Capture the cell that displays the provided text and extract its (x, y) central coordinate. 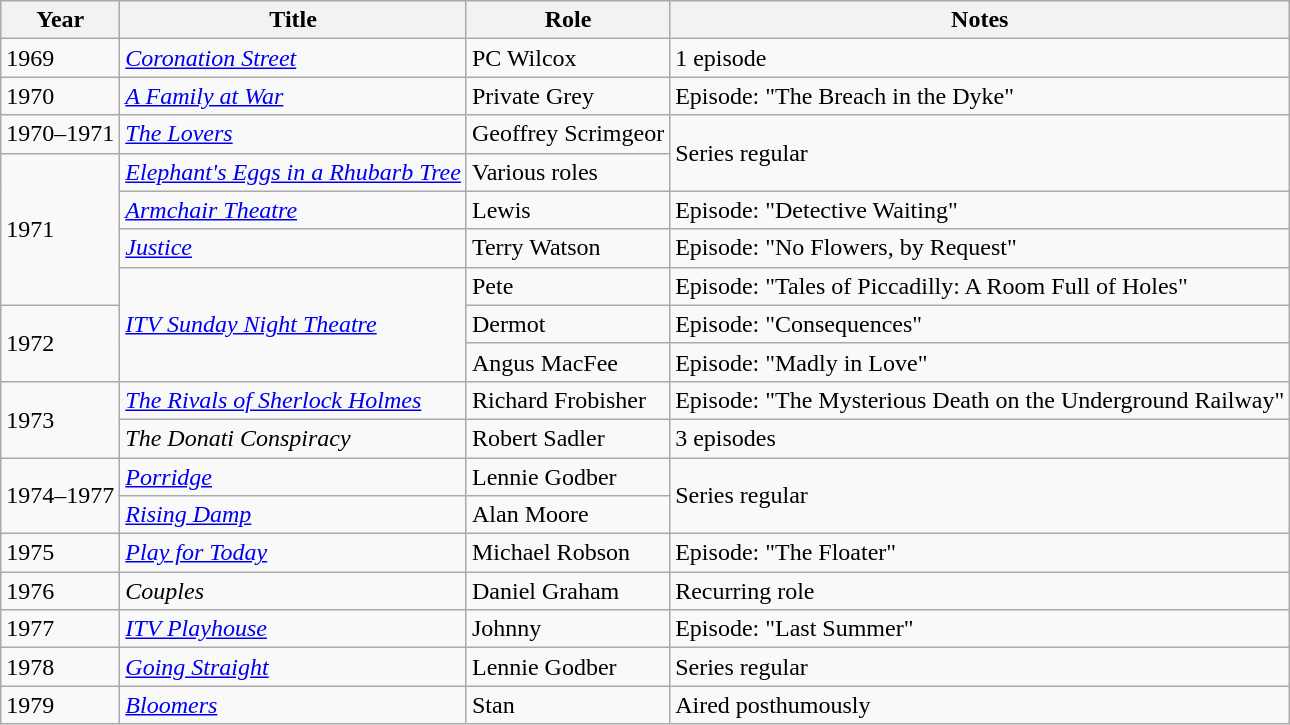
PC Wilcox (568, 58)
Rising Damp (294, 515)
Aired posthumously (980, 705)
Coronation Street (294, 58)
Notes (980, 20)
Alan Moore (568, 515)
Role (568, 20)
3 episodes (980, 438)
Various roles (568, 172)
Porridge (294, 477)
Robert Sadler (568, 438)
Private Grey (568, 96)
1979 (60, 705)
Episode: "No Flowers, by Request" (980, 248)
Couples (294, 591)
Dermot (568, 324)
1974–1977 (60, 496)
1975 (60, 553)
Daniel Graham (568, 591)
1969 (60, 58)
1970 (60, 96)
Pete (568, 286)
Bloomers (294, 705)
1977 (60, 629)
Episode: "Madly in Love" (980, 362)
Armchair Theatre (294, 210)
1976 (60, 591)
The Rivals of Sherlock Holmes (294, 400)
Stan (568, 705)
Richard Frobisher (568, 400)
1971 (60, 229)
Lewis (568, 210)
Angus MacFee (568, 362)
1973 (60, 419)
Episode: "Detective Waiting" (980, 210)
Elephant's Eggs in a Rhubarb Tree (294, 172)
Episode: "The Breach in the Dyke" (980, 96)
ITV Playhouse (294, 629)
Going Straight (294, 667)
1972 (60, 343)
Terry Watson (568, 248)
Episode: "The Floater" (980, 553)
1970–1971 (60, 134)
Year (60, 20)
1 episode (980, 58)
Michael Robson (568, 553)
Play for Today (294, 553)
Episode: "The Mysterious Death on the Underground Railway" (980, 400)
Recurring role (980, 591)
A Family at War (294, 96)
Geoffrey Scrimgeor (568, 134)
The Lovers (294, 134)
Justice (294, 248)
Johnny (568, 629)
The Donati Conspiracy (294, 438)
Episode: "Last Summer" (980, 629)
Episode: "Consequences" (980, 324)
1978 (60, 667)
ITV Sunday Night Theatre (294, 324)
Title (294, 20)
Episode: "Tales of Piccadilly: A Room Full of Holes" (980, 286)
